Capture the cell that displays the provided text and extract its [X, Y] central coordinate. 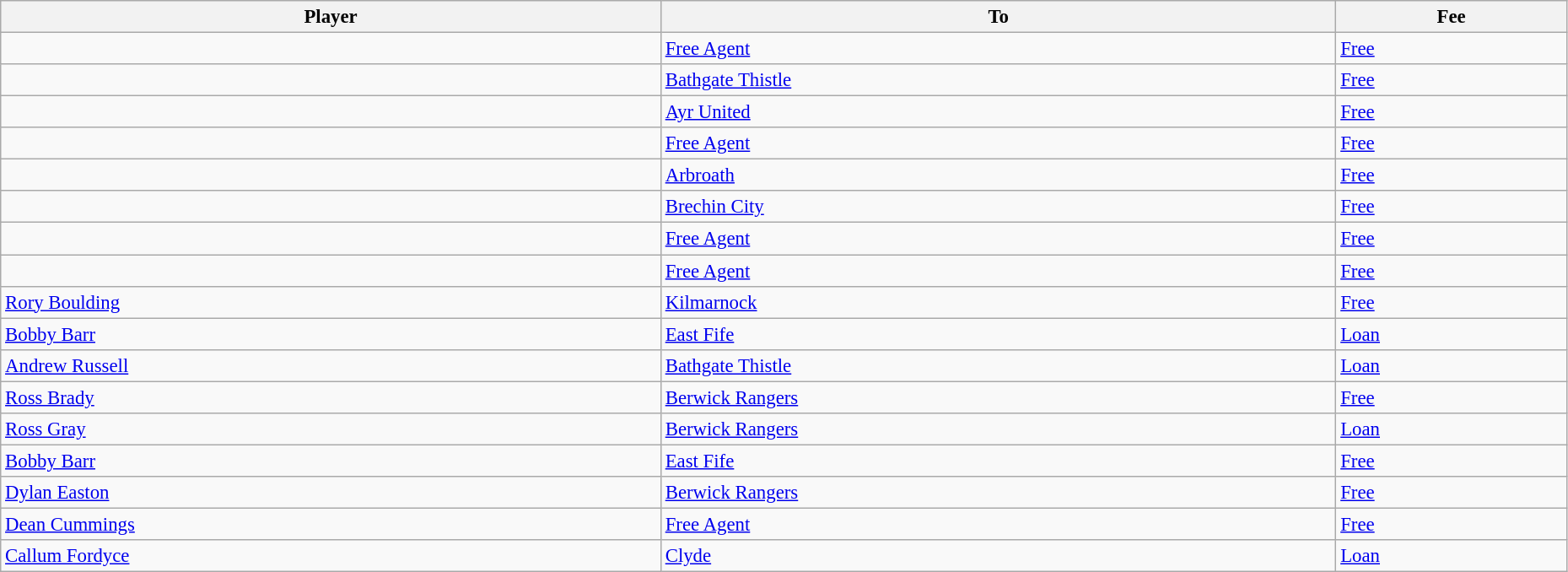
Dean Cummings [331, 524]
Brechin City [998, 207]
Ross Brady [331, 397]
Ross Gray [331, 429]
Callum Fordyce [331, 556]
Rory Boulding [331, 302]
Fee [1451, 17]
Ayr United [998, 112]
Andrew Russell [331, 365]
Kilmarnock [998, 302]
Clyde [998, 556]
Dylan Easton [331, 493]
Arbroath [998, 175]
To [998, 17]
Player [331, 17]
